Search for the cell housing the specified text and yield its (x, y) center coordinate. 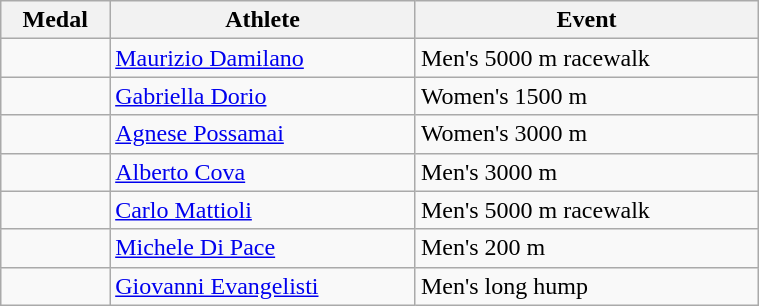
Alberto Cova (263, 172)
Medal (56, 20)
Women's 3000 m (586, 134)
Women's 1500 m (586, 96)
Michele Di Pace (263, 248)
Men's 3000 m (586, 172)
Athlete (263, 20)
Gabriella Dorio (263, 96)
Giovanni Evangelisti (263, 286)
Maurizio Damilano (263, 58)
Event (586, 20)
Men's 200 m (586, 248)
Agnese Possamai (263, 134)
Carlo Mattioli (263, 210)
Men's long hump (586, 286)
